Find where the given text appears and provide that cell's center as (X, Y) coordinate. 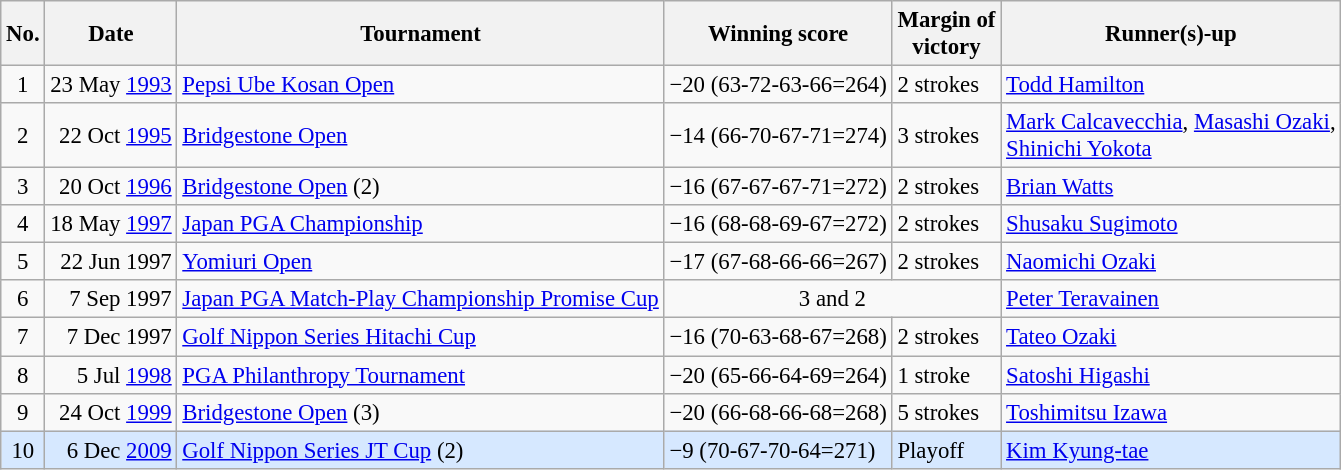
−20 (65-66-64-69=264) (778, 375)
−16 (67-67-67-71=272) (778, 187)
−20 (63-72-63-66=264) (778, 85)
22 Oct 1995 (111, 136)
22 Jun 1997 (111, 262)
7 (23, 337)
24 Oct 1999 (111, 412)
Yomiuri Open (420, 262)
Pepsi Ube Kosan Open (420, 85)
−17 (67-68-66-66=267) (778, 262)
23 May 1993 (111, 85)
Playoff (946, 450)
7 Sep 1997 (111, 299)
2 (23, 136)
8 (23, 375)
Mark Calcavecchia, Masashi Ozaki, Shinichi Yokota (1171, 136)
Shusaku Sugimoto (1171, 224)
1 (23, 85)
PGA Philanthropy Tournament (420, 375)
Bridgestone Open (3) (420, 412)
5 (23, 262)
5 Jul 1998 (111, 375)
Brian Watts (1171, 187)
3 strokes (946, 136)
Toshimitsu Izawa (1171, 412)
Date (111, 34)
Todd Hamilton (1171, 85)
3 (23, 187)
Bridgestone Open (2) (420, 187)
Satoshi Higashi (1171, 375)
Japan PGA Match-Play Championship Promise Cup (420, 299)
10 (23, 450)
Golf Nippon Series Hitachi Cup (420, 337)
7 Dec 1997 (111, 337)
Bridgestone Open (420, 136)
−9 (70-67-70-64=271) (778, 450)
5 strokes (946, 412)
3 and 2 (832, 299)
6 (23, 299)
4 (23, 224)
1 stroke (946, 375)
6 Dec 2009 (111, 450)
−16 (68-68-69-67=272) (778, 224)
18 May 1997 (111, 224)
9 (23, 412)
Tateo Ozaki (1171, 337)
Naomichi Ozaki (1171, 262)
Peter Teravainen (1171, 299)
Runner(s)-up (1171, 34)
Winning score (778, 34)
−14 (66-70-67-71=274) (778, 136)
Tournament (420, 34)
Margin ofvictory (946, 34)
Japan PGA Championship (420, 224)
Kim Kyung-tae (1171, 450)
−16 (70-63-68-67=268) (778, 337)
−20 (66-68-66-68=268) (778, 412)
20 Oct 1996 (111, 187)
Golf Nippon Series JT Cup (2) (420, 450)
No. (23, 34)
